From the cell containing the given text, extract its center point as (X, Y) coordinate. 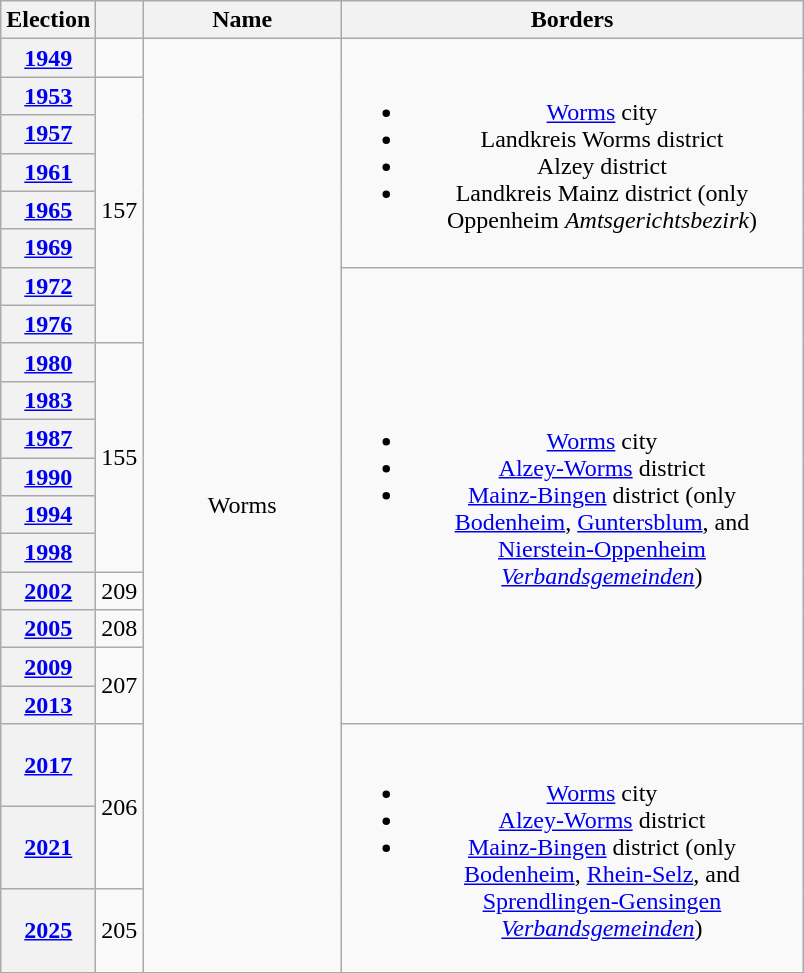
Worms (242, 506)
209 (120, 591)
1972 (48, 286)
157 (120, 210)
Election (48, 20)
208 (120, 629)
Worms cityLandkreis Worms districtAlzey districtLandkreis Mainz district (only Oppenheim Amtsgerichtsbezirk) (572, 153)
155 (120, 457)
1980 (48, 362)
205 (120, 930)
2021 (48, 848)
2005 (48, 629)
2013 (48, 705)
1983 (48, 400)
206 (120, 806)
1976 (48, 324)
1969 (48, 248)
1953 (48, 96)
2017 (48, 766)
2025 (48, 930)
207 (120, 686)
Name (242, 20)
Borders (572, 20)
2002 (48, 591)
1987 (48, 438)
Worms cityAlzey-Worms districtMainz-Bingen district (only Bodenheim, Guntersblum, and Nierstein-Oppenheim Verbandsgemeinden) (572, 496)
1965 (48, 210)
1957 (48, 134)
Worms cityAlzey-Worms districtMainz-Bingen district (only Bodenheim, Rhein-Selz, and Sprendlingen-Gensingen Verbandsgemeinden) (572, 848)
1998 (48, 553)
1994 (48, 515)
1990 (48, 477)
1961 (48, 172)
1949 (48, 58)
2009 (48, 667)
